From the cell containing the given text, extract its center point as (x, y) coordinate. 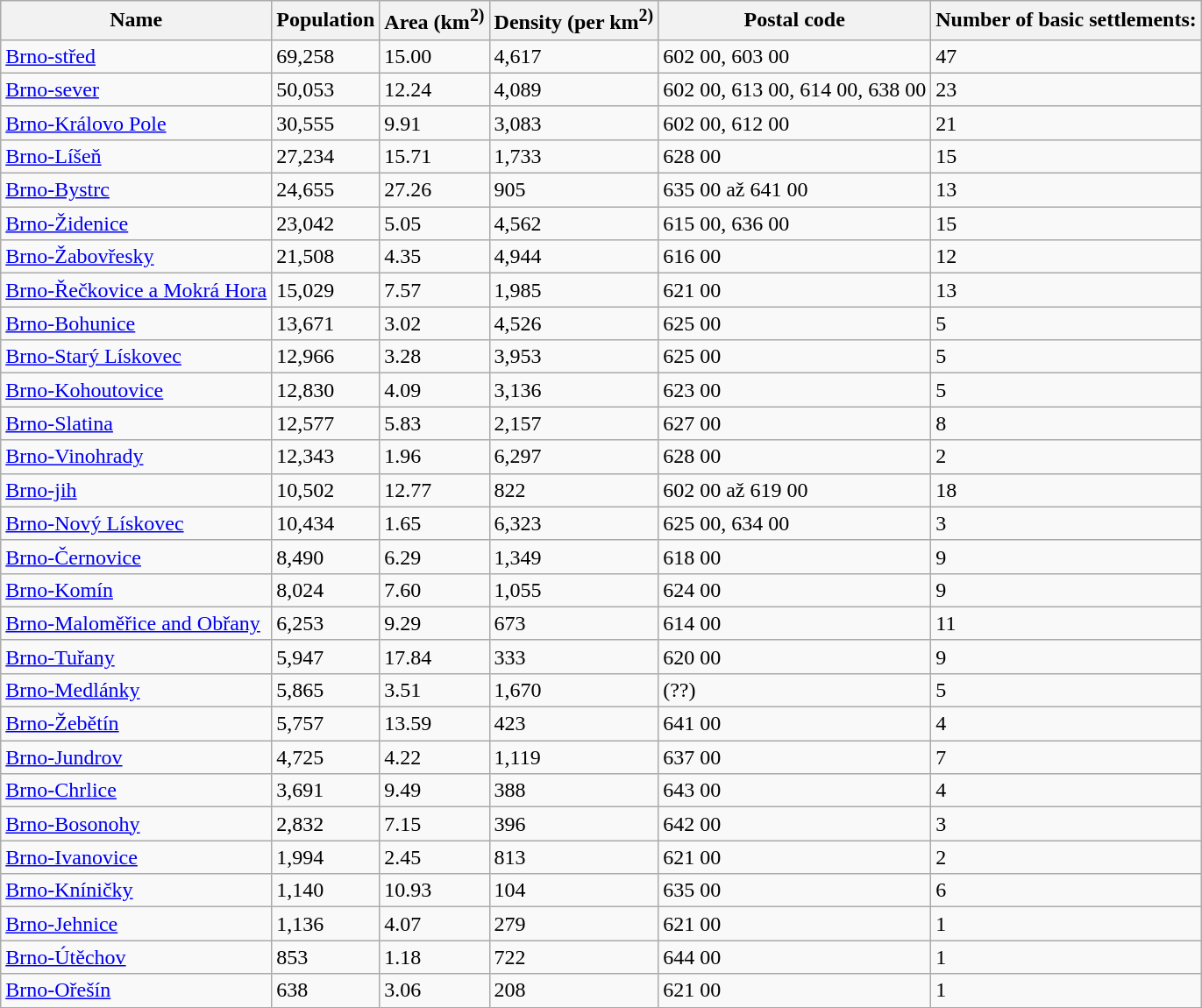
15.71 (435, 156)
635 00 až 641 00 (794, 190)
822 (573, 490)
Brno-Starý Lískovec (137, 357)
4.09 (435, 390)
12,966 (326, 357)
4,526 (573, 323)
Brno-Kohoutovice (137, 390)
1,670 (573, 690)
(??) (794, 690)
853 (326, 957)
638 (326, 990)
3,953 (573, 357)
7.15 (435, 824)
3.02 (435, 323)
Brno-Komín (137, 590)
623 00 (794, 390)
620 00 (794, 657)
Brno-Bohunice (137, 323)
15,029 (326, 290)
21 (1066, 123)
12,577 (326, 423)
2.45 (435, 857)
6,323 (573, 523)
23,042 (326, 224)
615 00, 636 00 (794, 224)
13.59 (435, 724)
624 00 (794, 590)
47 (1066, 56)
423 (573, 724)
602 00, 603 00 (794, 56)
635 00 (794, 891)
641 00 (794, 724)
637 00 (794, 757)
15.00 (435, 56)
673 (573, 623)
Brno-Ivanovice (137, 857)
6.29 (435, 557)
Name (137, 21)
Brno-Bosonohy (137, 824)
388 (573, 791)
1,136 (326, 924)
Brno-Ořešín (137, 990)
1,055 (573, 590)
12 (1066, 257)
5,947 (326, 657)
12.24 (435, 89)
396 (573, 824)
Brno-Slatina (137, 423)
333 (573, 657)
3.28 (435, 357)
23 (1066, 89)
18 (1066, 490)
Brno-Útěchov (137, 957)
1,119 (573, 757)
616 00 (794, 257)
Brno-Bystrc (137, 190)
1.65 (435, 523)
4.35 (435, 257)
10,434 (326, 523)
Brno-Žebětín (137, 724)
4,725 (326, 757)
643 00 (794, 791)
602 00, 612 00 (794, 123)
279 (573, 924)
3,083 (573, 123)
618 00 (794, 557)
104 (573, 891)
Brno-Medlánky (137, 690)
3.06 (435, 990)
Postal code (794, 21)
4.07 (435, 924)
4.22 (435, 757)
5.83 (435, 423)
602 00 až 619 00 (794, 490)
Area (km2) (435, 21)
9.91 (435, 123)
69,258 (326, 56)
Brno-Kníničky (137, 891)
8,490 (326, 557)
7.57 (435, 290)
1,985 (573, 290)
Brno-Žabovřesky (137, 257)
722 (573, 957)
208 (573, 990)
8 (1066, 423)
9.49 (435, 791)
2,157 (573, 423)
Brno-Vinohrady (137, 457)
813 (573, 857)
12.77 (435, 490)
4,089 (573, 89)
Brno-Černovice (137, 557)
4,562 (573, 224)
2,832 (326, 824)
8,024 (326, 590)
Brno-Tuřany (137, 657)
24,655 (326, 190)
7.60 (435, 590)
11 (1066, 623)
50,053 (326, 89)
6,253 (326, 623)
Brno-Řečkovice a Mokrá Hora (137, 290)
6 (1066, 891)
5.05 (435, 224)
1,733 (573, 156)
27.26 (435, 190)
1,140 (326, 891)
3.51 (435, 690)
Population (326, 21)
642 00 (794, 824)
3,136 (573, 390)
12,343 (326, 457)
10,502 (326, 490)
4,944 (573, 257)
6,297 (573, 457)
5,865 (326, 690)
5,757 (326, 724)
Brno-jih (137, 490)
Brno-Královo Pole (137, 123)
7 (1066, 757)
627 00 (794, 423)
30,555 (326, 123)
Brno-Jehnice (137, 924)
Brno-Židenice (137, 224)
Brno-Líšeň (137, 156)
644 00 (794, 957)
Brno-Chrlice (137, 791)
Brno-sever (137, 89)
17.84 (435, 657)
625 00, 634 00 (794, 523)
21,508 (326, 257)
12,830 (326, 390)
10.93 (435, 891)
3,691 (326, 791)
Brno-Maloměřice and Obřany (137, 623)
Brno-Nový Lískovec (137, 523)
13,671 (326, 323)
4,617 (573, 56)
Brno-střed (137, 56)
905 (573, 190)
1.18 (435, 957)
9.29 (435, 623)
614 00 (794, 623)
Density (per km2) (573, 21)
1.96 (435, 457)
Brno-Jundrov (137, 757)
27,234 (326, 156)
1,349 (573, 557)
1,994 (326, 857)
602 00, 613 00, 614 00, 638 00 (794, 89)
Number of basic settlements: (1066, 21)
